Search for the cell housing the specified text and yield its (x, y) center coordinate. 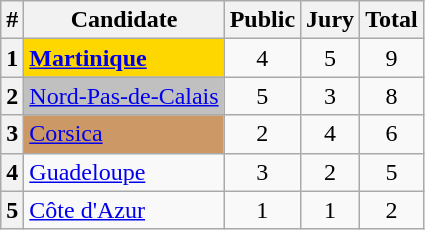
Corsica (124, 134)
Côte d'Azur (124, 210)
Candidate (124, 20)
8 (392, 96)
# (12, 20)
Guadeloupe (124, 172)
Nord-Pas-de-Calais (124, 96)
9 (392, 58)
Total (392, 20)
6 (392, 134)
Jury (330, 20)
Public (262, 20)
Martinique (124, 58)
